Provide the (X, Y) coordinate of the cell's center where the given text is located.  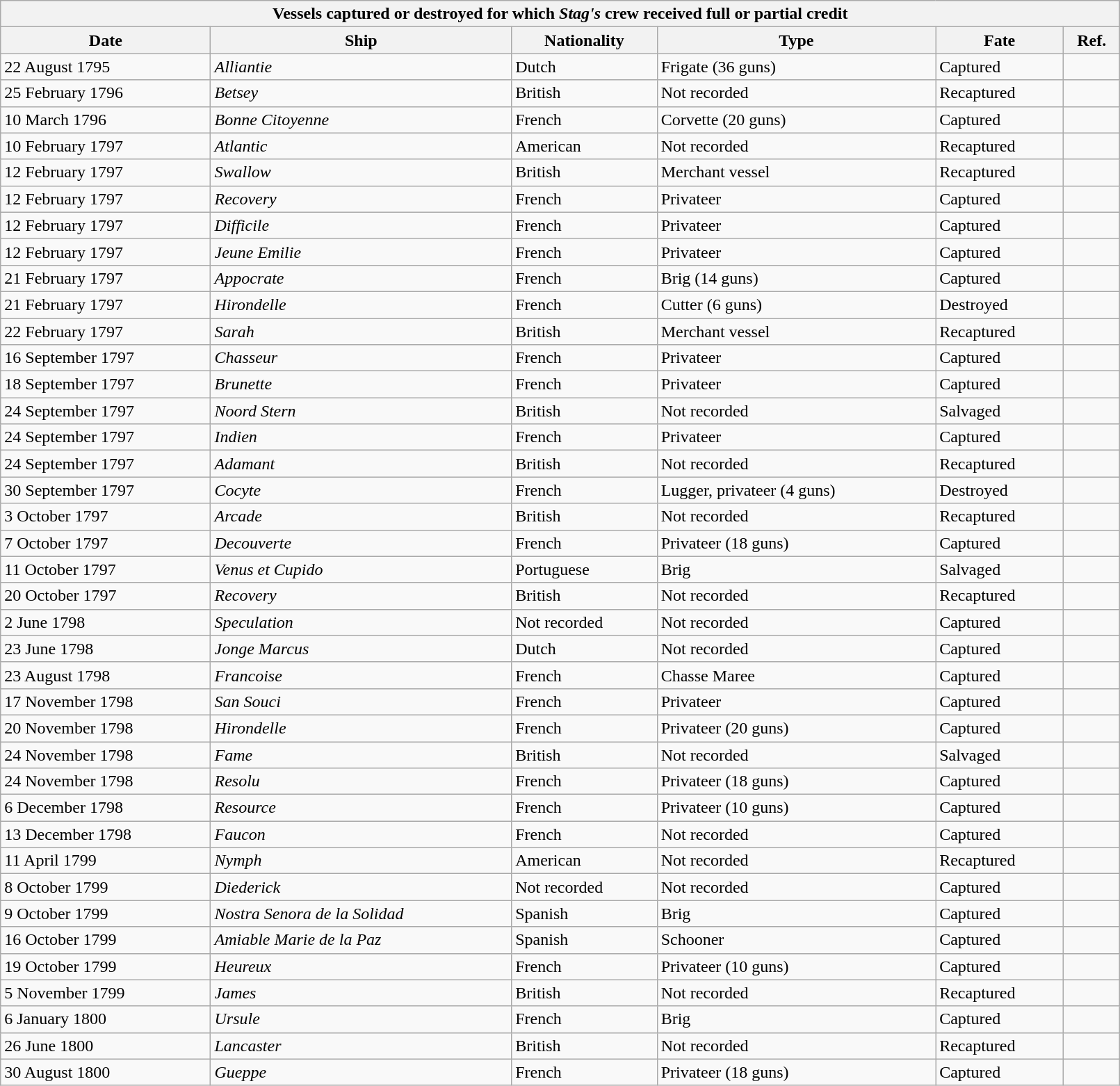
16 September 1797 (106, 358)
8 October 1799 (106, 887)
Privateer (20 guns) (797, 728)
Decouverte (362, 543)
11 April 1799 (106, 861)
Atlantic (362, 146)
Venus et Cupido (362, 569)
Brig (14 guns) (797, 278)
Diederick (362, 887)
22 August 1795 (106, 67)
Difficile (362, 225)
Cocyte (362, 490)
30 September 1797 (106, 490)
Jonge Marcus (362, 649)
Fate (1000, 40)
Brunette (362, 384)
23 August 1798 (106, 675)
Appocrate (362, 278)
7 October 1797 (106, 543)
Alliantie (362, 67)
Chasseur (362, 358)
Resolu (362, 781)
Ship (362, 40)
Fame (362, 754)
Amiable Marie de la Paz (362, 940)
San Souci (362, 702)
30 August 1800 (106, 1072)
Corvette (20 guns) (797, 120)
Schooner (797, 940)
Speculation (362, 622)
Resource (362, 808)
25 February 1796 (106, 93)
17 November 1798 (106, 702)
Heureux (362, 966)
Vessels captured or destroyed for which Stag's crew received full or partial credit (560, 14)
Frigate (36 guns) (797, 67)
Lancaster (362, 1046)
Bonne Citoyenne (362, 120)
Date (106, 40)
13 December 1798 (106, 834)
18 September 1797 (106, 384)
Nostra Senora de la Solidad (362, 914)
Swallow (362, 172)
2 June 1798 (106, 622)
Jeune Emilie (362, 252)
Adamant (362, 464)
11 October 1797 (106, 569)
20 November 1798 (106, 728)
Cutter (6 guns) (797, 305)
10 February 1797 (106, 146)
3 October 1797 (106, 517)
Faucon (362, 834)
Gueppe (362, 1072)
Ursule (362, 1019)
Betsey (362, 93)
Lugger, privateer (4 guns) (797, 490)
20 October 1797 (106, 596)
Noord Stern (362, 411)
16 October 1799 (106, 940)
Portuguese (584, 569)
6 December 1798 (106, 808)
22 February 1797 (106, 332)
10 March 1796 (106, 120)
Indien (362, 437)
26 June 1800 (106, 1046)
19 October 1799 (106, 966)
6 January 1800 (106, 1019)
Arcade (362, 517)
Type (797, 40)
5 November 1799 (106, 993)
James (362, 993)
Nymph (362, 861)
23 June 1798 (106, 649)
Francoise (362, 675)
Sarah (362, 332)
Ref. (1091, 40)
9 October 1799 (106, 914)
Nationality (584, 40)
Chasse Maree (797, 675)
